Locate the cell with the specified text and output its (X, Y) center coordinate. 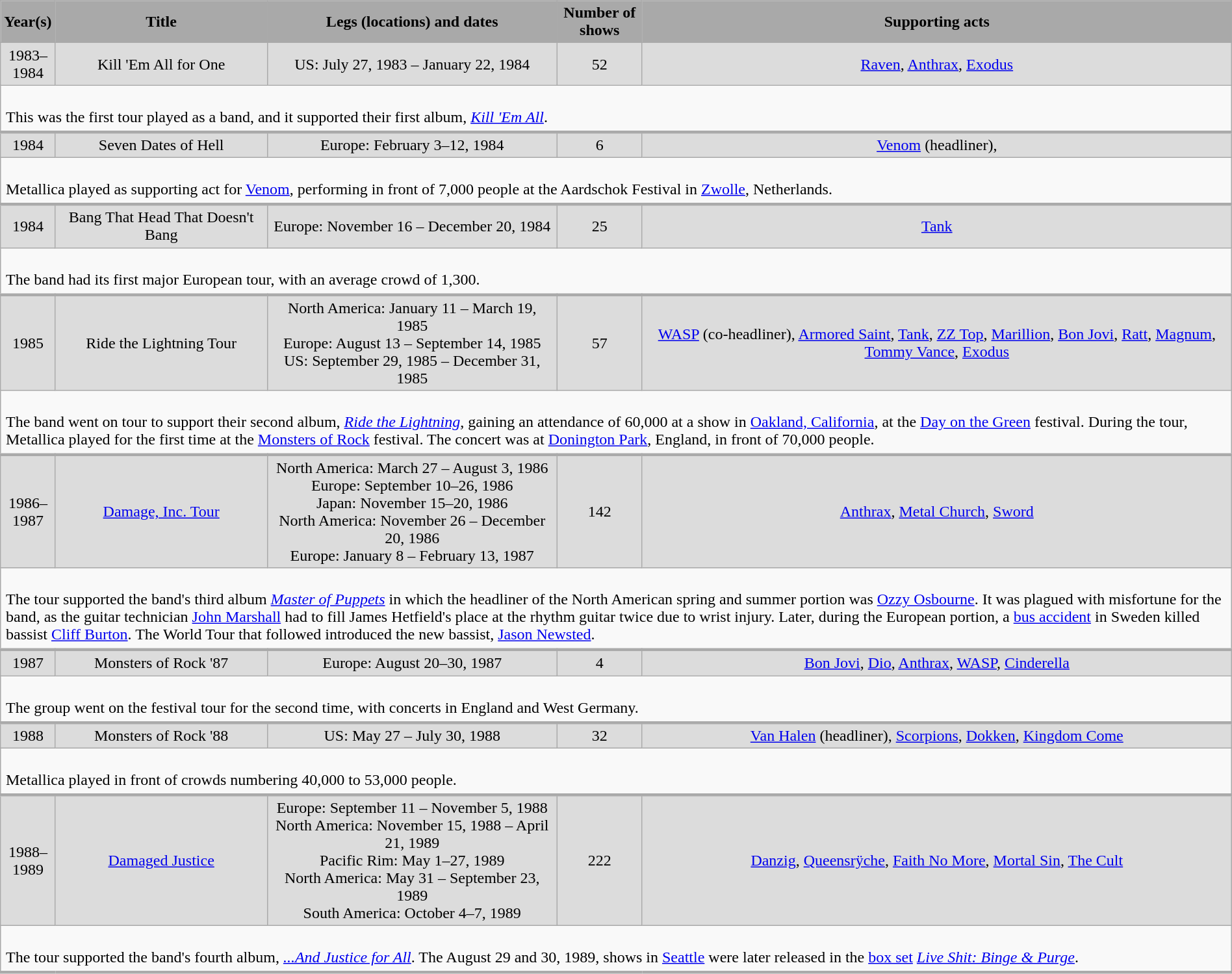
Europe: February 3–12, 1984 (412, 145)
52 (599, 64)
Europe: August 20–30, 1987 (412, 663)
Legs (locations) and dates (412, 22)
Monsters of Rock '87 (161, 663)
Van Halen (headliner), Scorpions, Dokken, Kingdom Come (937, 736)
Ride the Lightning Tour (161, 342)
US: July 27, 1983 – January 22, 1984 (412, 64)
222 (599, 860)
6 (599, 145)
Bang That Head That Doesn't Bang (161, 226)
North America: January 11 – March 19, 1985Europe: August 13 – September 14, 1985US: September 29, 1985 – December 31, 1985 (412, 342)
Title (161, 22)
The group went on the festival tour for the second time, with concerts in England and West Germany. (616, 699)
Europe: November 16 – December 20, 1984 (412, 226)
Monsters of Rock '88 (161, 736)
Metallica played as supporting act for Venom, performing in front of 7,000 people at the Aardschok Festival in Zwolle, Netherlands. (616, 181)
This was the first tour played as a band, and it supported their first album, Kill 'Em All. (616, 109)
Kill 'Em All for One (161, 64)
Raven, Anthrax, Exodus (937, 64)
142 (599, 512)
1988 (28, 736)
25 (599, 226)
The band had its first major European tour, with an average crowd of 1,300. (616, 271)
Metallica played in front of crowds numbering 40,000 to 53,000 people. (616, 771)
32 (599, 736)
Anthrax, Metal Church, Sword (937, 512)
1985 (28, 342)
Damaged Justice (161, 860)
US: May 27 – July 30, 1988 (412, 736)
4 (599, 663)
1983–1984 (28, 64)
57 (599, 342)
1988–1989 (28, 860)
WASP (co-headliner), Armored Saint, Tank, ZZ Top, Marillion, Bon Jovi, Ratt, Magnum, Tommy Vance, Exodus (937, 342)
Danzig, Queensrÿche, Faith No More, Mortal Sin, The Cult (937, 860)
Seven Dates of Hell (161, 145)
Damage, Inc. Tour (161, 512)
Number ofshows (599, 22)
Bon Jovi, Dio, Anthrax, WASP, Cinderella (937, 663)
Venom (headliner), (937, 145)
Year(s) (28, 22)
Tank (937, 226)
1986–1987 (28, 512)
1987 (28, 663)
Supporting acts (937, 22)
